Output the [x, y] coordinate of the center of the cell containing the given text.  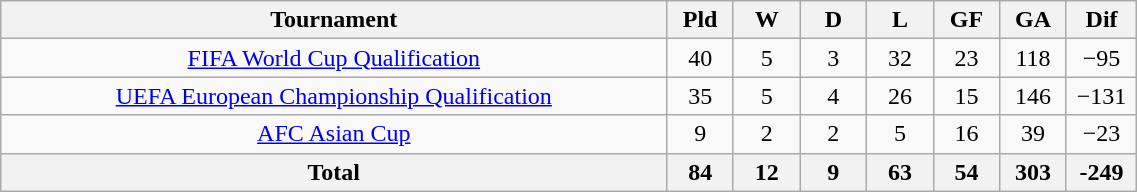
GF [966, 20]
40 [700, 58]
303 [1034, 172]
Total [334, 172]
W [766, 20]
UEFA European Championship Qualification [334, 96]
118 [1034, 58]
L [900, 20]
Tournament [334, 20]
−95 [1101, 58]
12 [766, 172]
Pld [700, 20]
AFC Asian Cup [334, 134]
Dif [1101, 20]
26 [900, 96]
32 [900, 58]
D [834, 20]
-249 [1101, 172]
54 [966, 172]
39 [1034, 134]
3 [834, 58]
16 [966, 134]
−131 [1101, 96]
FIFA World Cup Qualification [334, 58]
−23 [1101, 134]
GA [1034, 20]
35 [700, 96]
84 [700, 172]
15 [966, 96]
146 [1034, 96]
4 [834, 96]
63 [900, 172]
23 [966, 58]
